Capture the cell that displays the provided text and extract its (X, Y) central coordinate. 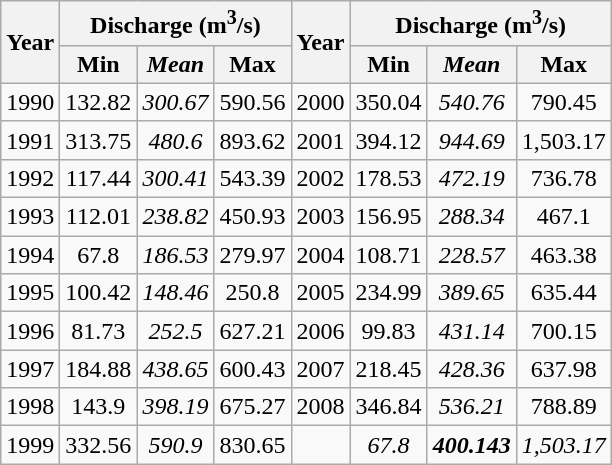
788.89 (564, 407)
1992 (30, 178)
218.45 (388, 369)
394.12 (388, 140)
600.43 (252, 369)
463.38 (564, 255)
540.76 (472, 102)
2003 (320, 217)
2001 (320, 140)
700.15 (564, 331)
81.73 (98, 331)
279.97 (252, 255)
944.69 (472, 140)
1995 (30, 293)
350.04 (388, 102)
893.62 (252, 140)
1993 (30, 217)
637.98 (564, 369)
332.56 (98, 445)
400.143 (472, 445)
736.78 (564, 178)
300.67 (176, 102)
590.56 (252, 102)
389.65 (472, 293)
300.41 (176, 178)
480.6 (176, 140)
627.21 (252, 331)
2004 (320, 255)
112.01 (98, 217)
346.84 (388, 407)
148.46 (176, 293)
398.19 (176, 407)
250.8 (252, 293)
467.1 (564, 217)
288.34 (472, 217)
99.83 (388, 331)
1991 (30, 140)
108.71 (388, 255)
186.53 (176, 255)
1990 (30, 102)
156.95 (388, 217)
438.65 (176, 369)
1994 (30, 255)
234.99 (388, 293)
428.36 (472, 369)
178.53 (388, 178)
184.88 (98, 369)
117.44 (98, 178)
472.19 (472, 178)
790.45 (564, 102)
1997 (30, 369)
675.27 (252, 407)
431.14 (472, 331)
2005 (320, 293)
143.9 (98, 407)
2000 (320, 102)
228.57 (472, 255)
132.82 (98, 102)
313.75 (98, 140)
450.93 (252, 217)
536.21 (472, 407)
2007 (320, 369)
100.42 (98, 293)
1996 (30, 331)
590.9 (176, 445)
2002 (320, 178)
238.82 (176, 217)
2008 (320, 407)
2006 (320, 331)
830.65 (252, 445)
543.39 (252, 178)
1999 (30, 445)
635.44 (564, 293)
252.5 (176, 331)
1998 (30, 407)
